Detect which cell encompasses the target text, then output its (x, y) center coordinate. 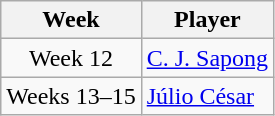
Player (207, 20)
Week 12 (71, 58)
Week (71, 20)
Júlio César (207, 96)
C. J. Sapong (207, 58)
Weeks 13–15 (71, 96)
